Search for the cell housing the specified text and yield its [x, y] center coordinate. 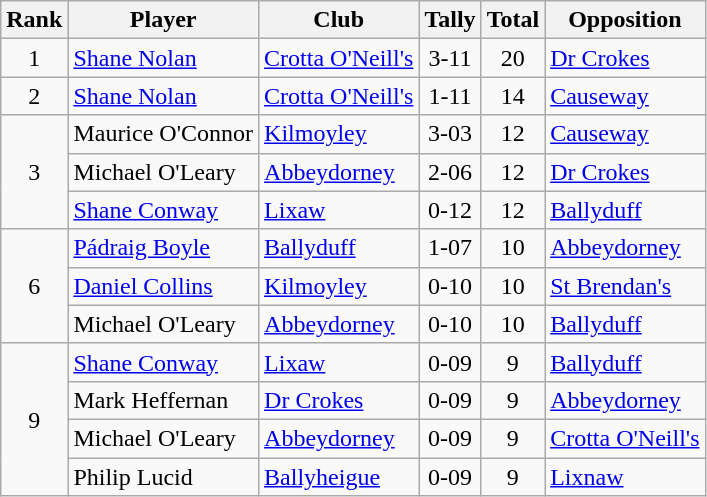
Lixnaw [625, 477]
St Brendan's [625, 286]
Total [513, 20]
Maurice O'Connor [164, 134]
1-07 [450, 248]
Player [164, 20]
Pádraig Boyle [164, 248]
Club [339, 20]
Daniel Collins [164, 286]
20 [513, 58]
Mark Heffernan [164, 400]
2 [34, 96]
14 [513, 96]
Opposition [625, 20]
1 [34, 58]
Philip Lucid [164, 477]
2-06 [450, 172]
Tally [450, 20]
6 [34, 286]
3-03 [450, 134]
1-11 [450, 96]
0-12 [450, 210]
3-11 [450, 58]
Rank [34, 20]
Ballyheigue [339, 477]
3 [34, 172]
